Identify which cell holds the provided text, then report its (x, y) central coordinate. 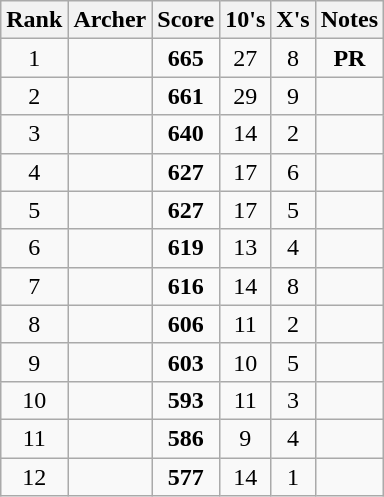
603 (186, 362)
586 (186, 438)
12 (34, 477)
29 (246, 96)
616 (186, 286)
27 (246, 58)
10's (246, 20)
13 (246, 248)
606 (186, 324)
Rank (34, 20)
PR (349, 58)
Notes (349, 20)
Archer (110, 20)
640 (186, 134)
X's (293, 20)
7 (34, 286)
661 (186, 96)
593 (186, 400)
619 (186, 248)
665 (186, 58)
577 (186, 477)
Score (186, 20)
